For the text-containing cell, return its midpoint in (X, Y) coordinate format. 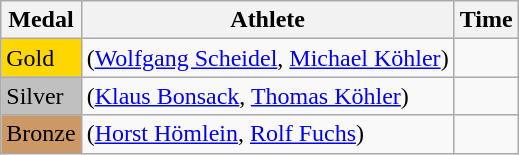
Time (486, 20)
(Horst Hömlein, Rolf Fuchs) (268, 134)
(Klaus Bonsack, Thomas Köhler) (268, 96)
Silver (41, 96)
Athlete (268, 20)
(Wolfgang Scheidel, Michael Köhler) (268, 58)
Medal (41, 20)
Gold (41, 58)
Bronze (41, 134)
